Capture the cell that displays the provided text and extract its [X, Y] central coordinate. 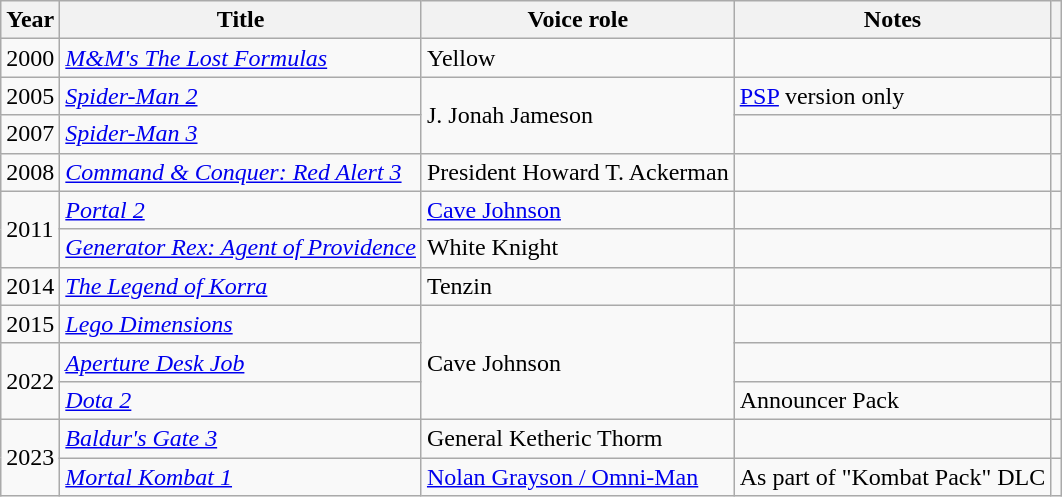
Dota 2 [241, 400]
2011 [30, 229]
Tenzin [578, 286]
2015 [30, 324]
Nolan Grayson / Omni-Man [578, 477]
Notes [892, 20]
President Howard T. Ackerman [578, 172]
2000 [30, 58]
Generator Rex: Agent of Providence [241, 248]
White Knight [578, 248]
As part of "Kombat Pack" DLC [892, 477]
Mortal Kombat 1 [241, 477]
Voice role [578, 20]
Baldur's Gate 3 [241, 438]
General Ketheric Thorm [578, 438]
2023 [30, 457]
J. Jonah Jameson [578, 115]
2008 [30, 172]
2007 [30, 134]
Aperture Desk Job [241, 362]
Command & Conquer: Red Alert 3 [241, 172]
Announcer Pack [892, 400]
Title [241, 20]
2022 [30, 381]
2005 [30, 96]
2014 [30, 286]
PSP version only [892, 96]
M&M's The Lost Formulas [241, 58]
Yellow [578, 58]
Year [30, 20]
The Legend of Korra [241, 286]
Spider-Man 3 [241, 134]
Spider-Man 2 [241, 96]
Portal 2 [241, 210]
Lego Dimensions [241, 324]
